Detect which cell encompasses the target text, then output its [x, y] center coordinate. 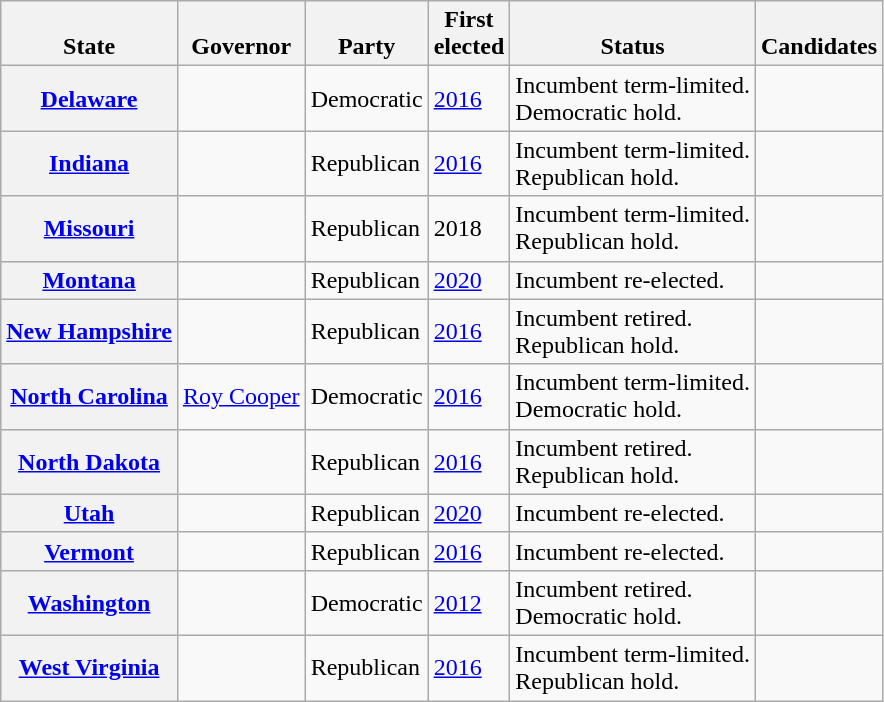
Incumbent retired.Democratic hold. [633, 602]
2012 [469, 602]
North Carolina [90, 396]
West Virginia [90, 668]
New Hampshire [90, 332]
Vermont [90, 551]
North Dakota [90, 462]
Governor [241, 34]
Indiana [90, 164]
Utah [90, 513]
Missouri [90, 228]
Candidates [818, 34]
Delaware [90, 98]
Party [366, 34]
Firstelected [469, 34]
Montana [90, 280]
Roy Cooper [241, 396]
Status [633, 34]
Washington [90, 602]
State [90, 34]
2018 [469, 228]
